Determine the [X, Y] coordinate at the center of the cell enclosing the given text.  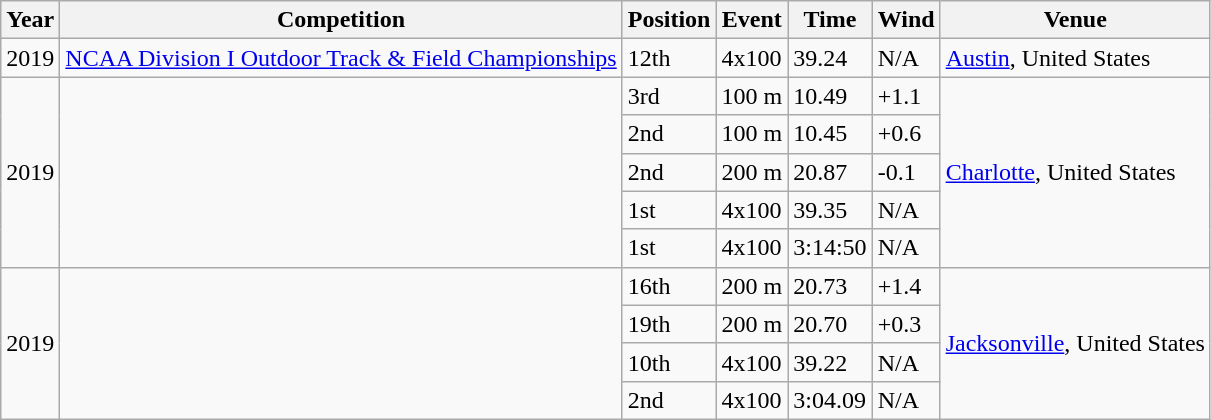
+0.6 [906, 134]
+0.3 [906, 324]
39.24 [830, 58]
+1.1 [906, 96]
10th [669, 362]
19th [669, 324]
3rd [669, 96]
20.73 [830, 286]
Competition [341, 20]
20.87 [830, 172]
Charlotte, United States [1075, 172]
10.45 [830, 134]
39.35 [830, 210]
NCAA Division I Outdoor Track & Field Championships [341, 58]
12th [669, 58]
16th [669, 286]
-0.1 [906, 172]
3:04.09 [830, 400]
Jacksonville, United States [1075, 343]
Wind [906, 20]
Austin, United States [1075, 58]
Position [669, 20]
Time [830, 20]
3:14:50 [830, 248]
+1.4 [906, 286]
Venue [1075, 20]
39.22 [830, 362]
Year [30, 20]
20.70 [830, 324]
10.49 [830, 96]
Event [752, 20]
